Return the (X, Y) coordinate for the center point of the cell that contains the specified text.  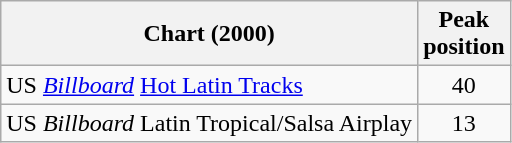
13 (464, 123)
40 (464, 85)
US Billboard Hot Latin Tracks (210, 85)
Chart (2000) (210, 34)
Peakposition (464, 34)
US Billboard Latin Tropical/Salsa Airplay (210, 123)
